Detect which cell encompasses the target text, then output its [X, Y] center coordinate. 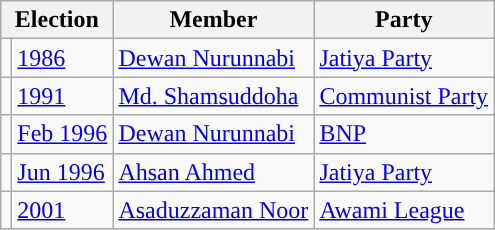
Communist Party [404, 96]
Party [404, 20]
Ahsan Ahmed [214, 172]
Election [57, 20]
Awami League [404, 210]
Feb 1996 [62, 134]
Md. Shamsuddoha [214, 96]
Member [214, 20]
2001 [62, 210]
1991 [62, 96]
Jun 1996 [62, 172]
1986 [62, 58]
BNP [404, 134]
Asaduzzaman Noor [214, 210]
